Output the (X, Y) coordinate of the center of the cell containing the given text.  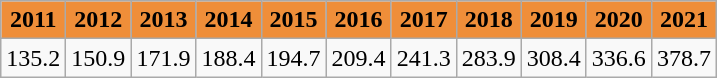
2012 (98, 20)
2021 (684, 20)
135.2 (34, 58)
2020 (618, 20)
336.6 (618, 58)
171.9 (164, 58)
2013 (164, 20)
241.3 (424, 58)
2018 (488, 20)
2011 (34, 20)
194.7 (294, 58)
188.4 (228, 58)
2015 (294, 20)
150.9 (98, 58)
2016 (358, 20)
378.7 (684, 58)
2014 (228, 20)
209.4 (358, 58)
308.4 (554, 58)
2017 (424, 20)
2019 (554, 20)
283.9 (488, 58)
